Determine the [X, Y] coordinate at the center of the cell enclosing the given text.  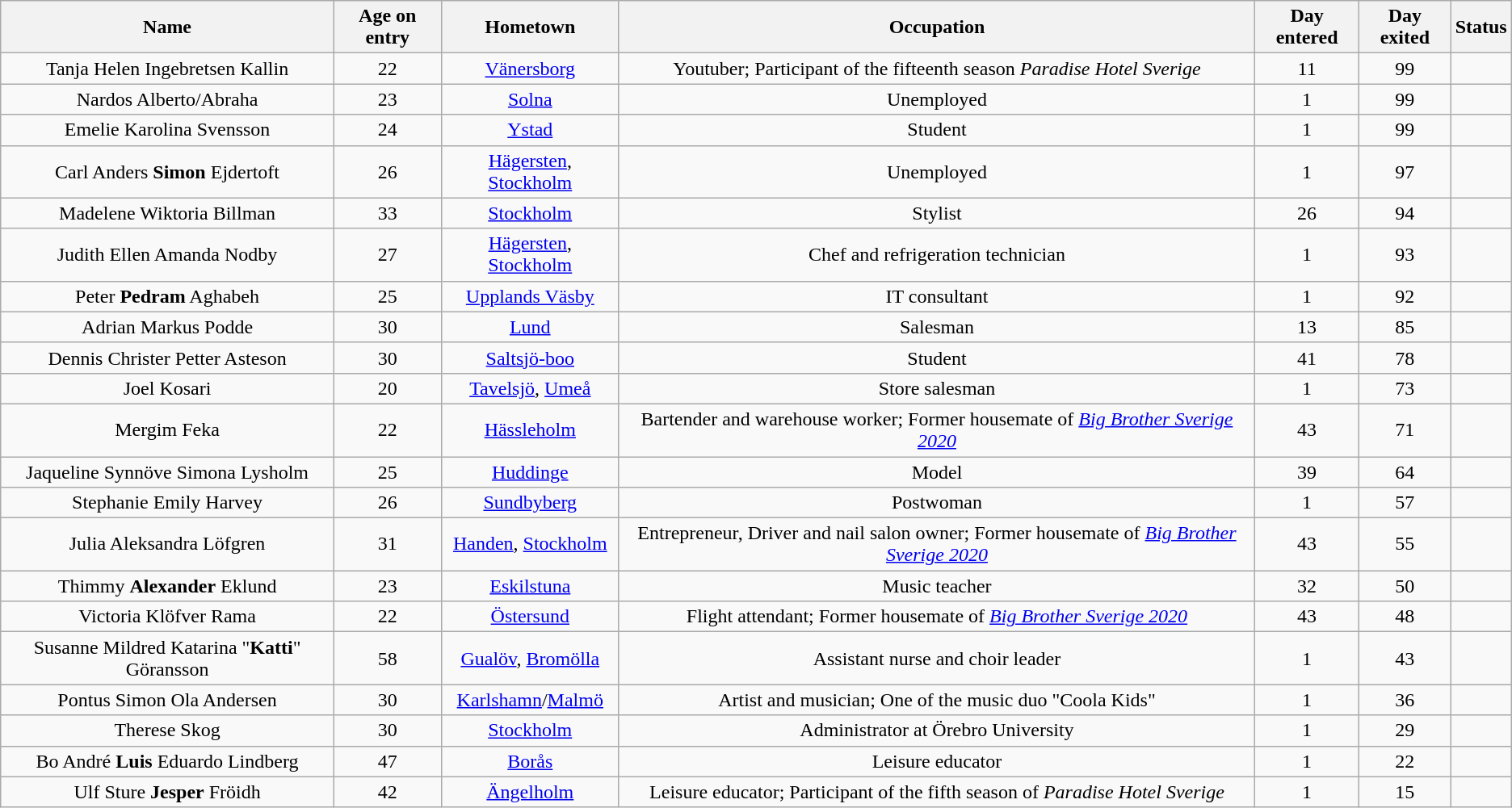
97 [1405, 171]
Postwoman [937, 503]
93 [1405, 255]
Leisure educator; Participant of the fifth season of Paradise Hotel Sverige [937, 792]
Julia Aleksandra Löfgren [168, 544]
36 [1405, 700]
Adrian Markus Podde [168, 327]
Borås [530, 761]
Bartender and warehouse worker; Former housemate of Big Brother Sverige 2020 [937, 429]
Eskilstuna [530, 586]
94 [1405, 213]
Thimmy Alexander Eklund [168, 586]
Leisure educator [937, 761]
92 [1405, 296]
31 [388, 544]
Hässleholm [530, 429]
Status [1481, 27]
Bo André Luis Eduardo Lindberg [168, 761]
Pontus Simon Ola Andersen [168, 700]
42 [388, 792]
Tanja Helen Ingebretsen Kallin [168, 69]
Joel Kosari [168, 388]
Judith Ellen Amanda Nodby [168, 255]
Ystad [530, 130]
32 [1307, 586]
Solna [530, 99]
29 [1405, 731]
Name [168, 27]
24 [388, 130]
58 [388, 659]
Hometown [530, 27]
Assistant nurse and choir leader [937, 659]
33 [388, 213]
73 [1405, 388]
Gualöv, Bromölla [530, 659]
IT consultant [937, 296]
Handen, Stockholm [530, 544]
Model [937, 472]
11 [1307, 69]
78 [1405, 358]
Dennis Christer Petter Asteson [168, 358]
Peter Pedram Aghabeh [168, 296]
48 [1405, 617]
Jaqueline Synnöve Simona Lysholm [168, 472]
Artist and musician; One of the music duo "Coola Kids" [937, 700]
Sundbyberg [530, 503]
Vänersborg [530, 69]
85 [1405, 327]
Stephanie Emily Harvey [168, 503]
Therese Skog [168, 731]
Victoria Klöfver Rama [168, 617]
Music teacher [937, 586]
Stylist [937, 213]
47 [388, 761]
Store salesman [937, 388]
Ängelholm [530, 792]
Madelene Wiktoria Billman [168, 213]
Upplands Väsby [530, 296]
Carl Anders Simon Ejdertoft [168, 171]
Occupation [937, 27]
Östersund [530, 617]
Flight attendant; Former housemate of Big Brother Sverige 2020 [937, 617]
27 [388, 255]
39 [1307, 472]
Nardos Alberto/Abraha [168, 99]
Chef and refrigeration technician [937, 255]
Karlshamn/Malmö [530, 700]
Entrepreneur, Driver and nail salon owner; Former housemate of Big Brother Sverige 2020 [937, 544]
Salesman [937, 327]
Age on entry [388, 27]
55 [1405, 544]
71 [1405, 429]
57 [1405, 503]
41 [1307, 358]
Mergim Feka [168, 429]
15 [1405, 792]
13 [1307, 327]
Youtuber; Participant of the fifteenth season Paradise Hotel Sverige [937, 69]
Day entered [1307, 27]
20 [388, 388]
Ulf Sture Jesper Fröidh [168, 792]
Lund [530, 327]
Susanne Mildred Katarina "Katti" Göransson [168, 659]
Saltsjö-boo [530, 358]
Emelie Karolina Svensson [168, 130]
Administrator at Örebro University [937, 731]
50 [1405, 586]
Huddinge [530, 472]
Day exited [1405, 27]
Tavelsjö, Umeå [530, 388]
64 [1405, 472]
